For the text-containing cell, return its midpoint in (X, Y) coordinate format. 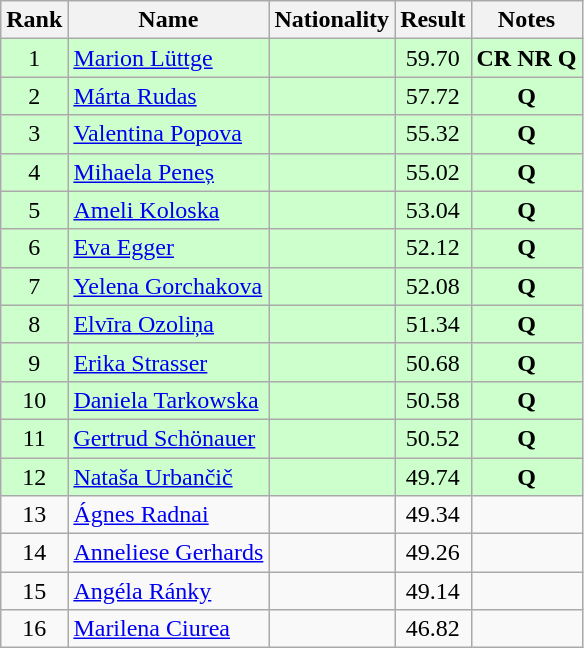
16 (34, 629)
4 (34, 172)
Daniela Tarkowska (168, 400)
49.14 (433, 591)
59.70 (433, 58)
Name (168, 20)
7 (34, 286)
CR NR Q (526, 58)
52.12 (433, 248)
Notes (526, 20)
53.04 (433, 210)
Anneliese Gerhards (168, 553)
50.52 (433, 438)
Nataša Urbančič (168, 477)
Rank (34, 20)
55.32 (433, 134)
49.74 (433, 477)
9 (34, 362)
Yelena Gorchakova (168, 286)
49.26 (433, 553)
10 (34, 400)
Ágnes Radnai (168, 515)
11 (34, 438)
Valentina Popova (168, 134)
Mihaela Peneș (168, 172)
Angéla Ránky (168, 591)
12 (34, 477)
52.08 (433, 286)
Marion Lüttge (168, 58)
Erika Strasser (168, 362)
50.58 (433, 400)
2 (34, 96)
Márta Rudas (168, 96)
49.34 (433, 515)
Ameli Koloska (168, 210)
15 (34, 591)
8 (34, 324)
50.68 (433, 362)
Marilena Ciurea (168, 629)
5 (34, 210)
Result (433, 20)
3 (34, 134)
46.82 (433, 629)
57.72 (433, 96)
6 (34, 248)
Nationality (332, 20)
Gertrud Schönauer (168, 438)
13 (34, 515)
55.02 (433, 172)
Elvīra Ozoliņa (168, 324)
1 (34, 58)
Eva Egger (168, 248)
14 (34, 553)
51.34 (433, 324)
